Extract the [X, Y] coordinate from the center of the cell holding the provided text.  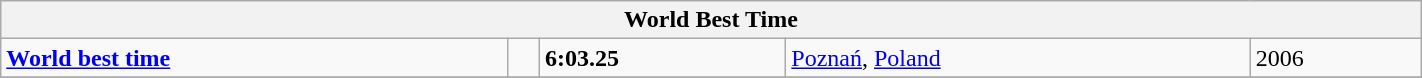
World best time [254, 58]
6:03.25 [663, 58]
Poznań, Poland [1018, 58]
2006 [1336, 58]
World Best Time [711, 20]
